Locate the cell with the specified text and output its [X, Y] center coordinate. 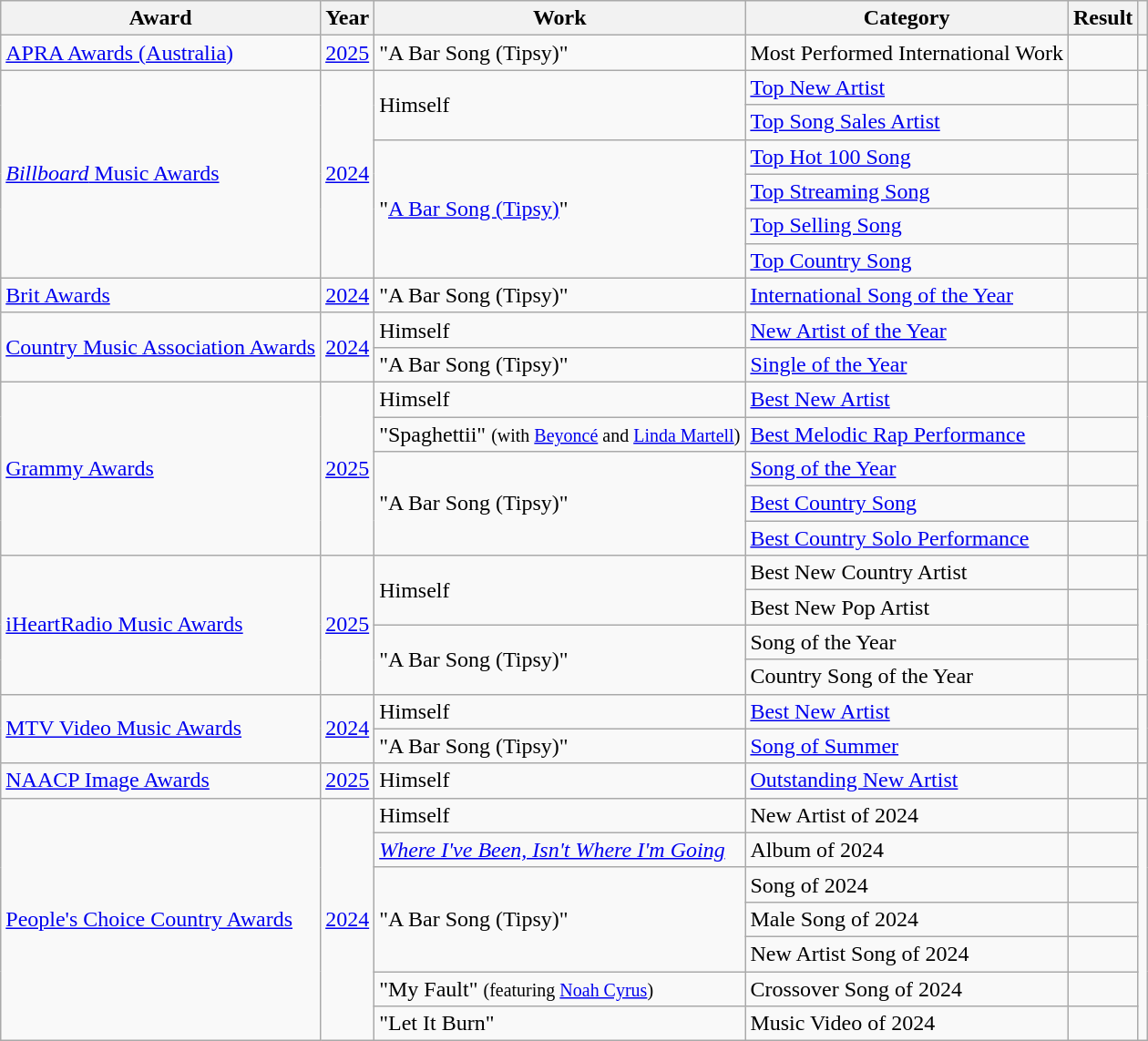
Year [348, 18]
Grammy Awards [160, 468]
Best Country Song [907, 504]
Outstanding New Artist [907, 781]
International Song of the Year [907, 295]
Song of Summer [907, 746]
Best Melodic Rap Performance [907, 434]
Best New Pop Artist [907, 607]
"My Fault" (featuring Noah Cyrus) [559, 988]
Best New Country Artist [907, 573]
Work [559, 18]
Music Video of 2024 [907, 1024]
NAACP Image Awards [160, 781]
New Artist of the Year [907, 330]
Top Country Song [907, 260]
Result [1102, 18]
Top New Artist [907, 87]
Crossover Song of 2024 [907, 988]
Top Selling Song [907, 226]
New Artist of 2024 [907, 815]
Award [160, 18]
Most Performed International Work [907, 53]
People's Choice Country Awards [160, 919]
Top Song Sales Artist [907, 122]
New Artist Song of 2024 [907, 954]
iHeartRadio Music Awards [160, 625]
MTV Video Music Awards [160, 729]
Album of 2024 [907, 850]
Best Country Solo Performance [907, 538]
"Let It Burn" [559, 1024]
APRA Awards (Australia) [160, 53]
Category [907, 18]
Where I've Been, Isn't Where I'm Going [559, 850]
Male Song of 2024 [907, 919]
Country Music Association Awards [160, 347]
Billboard Music Awards [160, 174]
"Spaghettii" (with Beyoncé and Linda Martell) [559, 434]
Country Song of the Year [907, 677]
Song of 2024 [907, 884]
Brit Awards [160, 295]
Top Streaming Song [907, 191]
Top Hot 100 Song [907, 157]
Single of the Year [907, 364]
